Detect which cell encompasses the target text, then output its (X, Y) center coordinate. 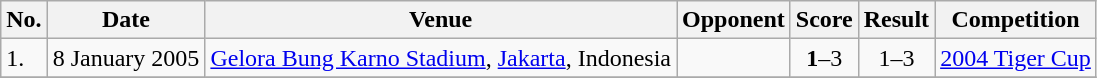
Result (896, 20)
Gelora Bung Karno Stadium, Jakarta, Indonesia (441, 58)
Competition (1016, 20)
Date (126, 20)
8 January 2005 (126, 58)
Opponent (733, 20)
2004 Tiger Cup (1016, 58)
No. (24, 20)
1. (24, 58)
Score (824, 20)
Venue (441, 20)
